Find where the given text appears and provide that cell's center as (X, Y) coordinate. 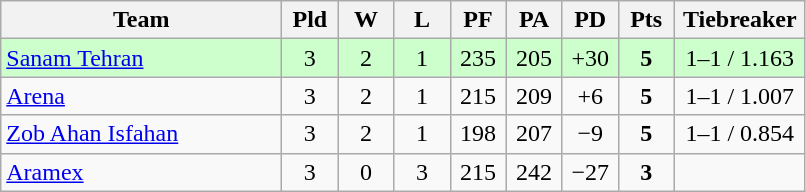
Team (142, 20)
1–1 / 1.007 (740, 96)
−9 (590, 134)
209 (534, 96)
Pld (310, 20)
1–1 / 0.854 (740, 134)
1–1 / 1.163 (740, 58)
−27 (590, 172)
PA (534, 20)
L (422, 20)
Arena (142, 96)
0 (366, 172)
W (366, 20)
PD (590, 20)
Tiebreaker (740, 20)
198 (478, 134)
Pts (646, 20)
235 (478, 58)
PF (478, 20)
Zob Ahan Isfahan (142, 134)
+30 (590, 58)
242 (534, 172)
205 (534, 58)
207 (534, 134)
+6 (590, 96)
Aramex (142, 172)
Sanam Tehran (142, 58)
